Pinpoint the cell where the given text exists, returning its (x, y) midpoint coordinate. 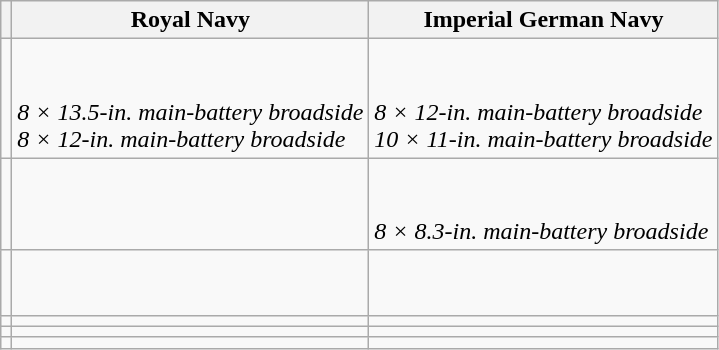
8 × 12-in. main-battery broadside 10 × 11-in. main-battery broadside (544, 98)
8 × 13.5-in. main-battery broadside 8 × 12-in. main-battery broadside (190, 98)
8 × 8.3-in. main-battery broadside (544, 204)
Imperial German Navy (544, 20)
Royal Navy (190, 20)
